Locate the cell with the specified text and output its (x, y) center coordinate. 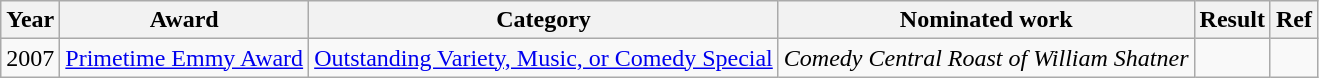
Outstanding Variety, Music, or Comedy Special (544, 58)
Category (544, 20)
Nominated work (986, 20)
2007 (30, 58)
Ref (1294, 20)
Award (184, 20)
Comedy Central Roast of William Shatner (986, 58)
Year (30, 20)
Result (1232, 20)
Primetime Emmy Award (184, 58)
